Return the (X, Y) coordinate for the center point of the cell that contains the specified text.  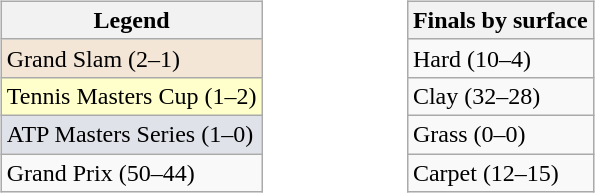
Grand Prix (50–44) (132, 173)
ATP Masters Series (1–0) (132, 134)
Finals by surface (500, 20)
Carpet (12–15) (500, 173)
Grass (0–0) (500, 134)
Legend (132, 20)
Grand Slam (2–1) (132, 58)
Clay (32–28) (500, 96)
Tennis Masters Cup (1–2) (132, 96)
Hard (10–4) (500, 58)
